Search for the cell housing the specified text and yield its [x, y] center coordinate. 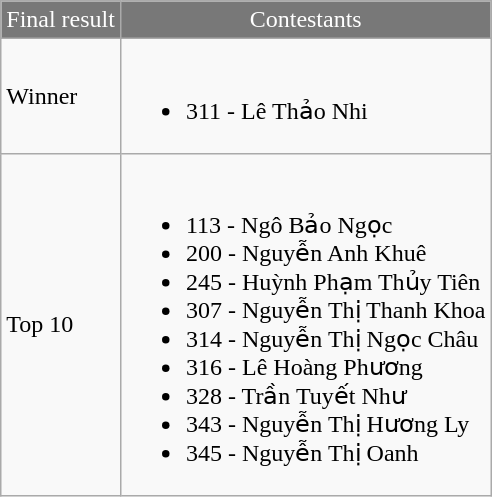
311 - Lê Thảo Nhi [305, 96]
Contestants [305, 20]
Winner [61, 96]
Final result [61, 20]
Top 10 [61, 324]
